Locate the cell with the specified text and output its [X, Y] center coordinate. 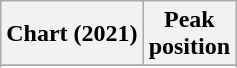
Chart (2021) [72, 34]
Peakposition [189, 34]
